Extract the [x, y] coordinate from the center of the cell holding the provided text.  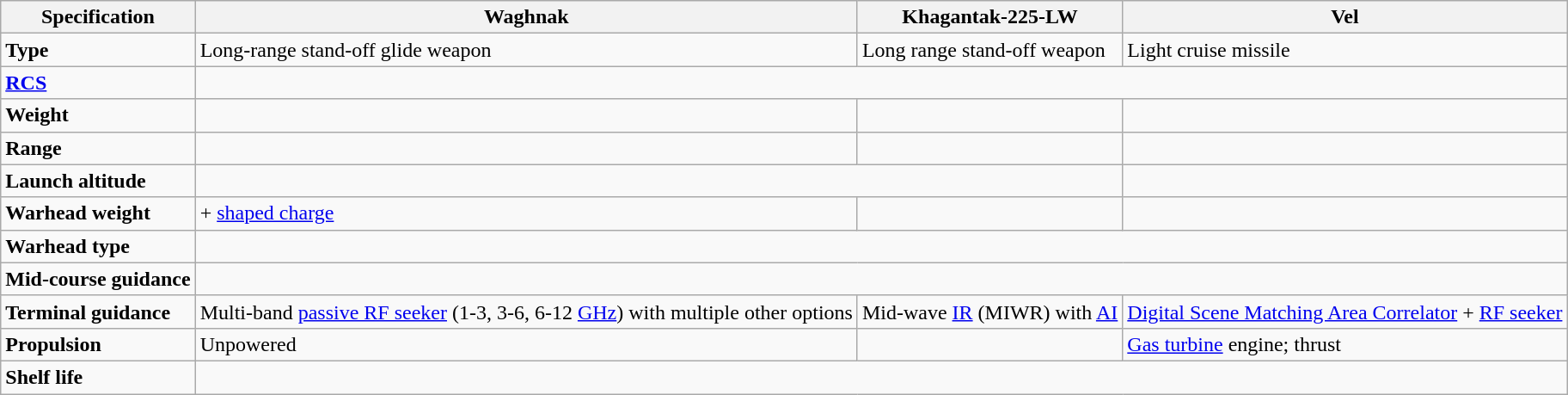
Unpowered [526, 344]
Range [98, 148]
Mid-course guidance [98, 279]
Vel [1344, 17]
Long range stand-off weapon [989, 50]
Terminal guidance [98, 312]
Digital Scene Matching Area Correlator + RF seeker [1344, 312]
Type [98, 50]
Weight [98, 115]
RCS [98, 83]
Shelf life [98, 377]
+ shaped charge [526, 213]
Mid-wave IR (MIWR) with AI [989, 312]
Warhead weight [98, 213]
Long-range stand-off glide weapon [526, 50]
Warhead type [98, 246]
Multi-band passive RF seeker (1-3, 3-6, 6-12 GHz) with multiple other options [526, 312]
Gas turbine engine; thrust [1344, 344]
Light cruise missile [1344, 50]
Launch altitude [98, 181]
Specification [98, 17]
Propulsion [98, 344]
Waghnak [526, 17]
Khagantak-225-LW [989, 17]
